Scan for the cell matching the given text and deliver its [x, y] coordinate at center. 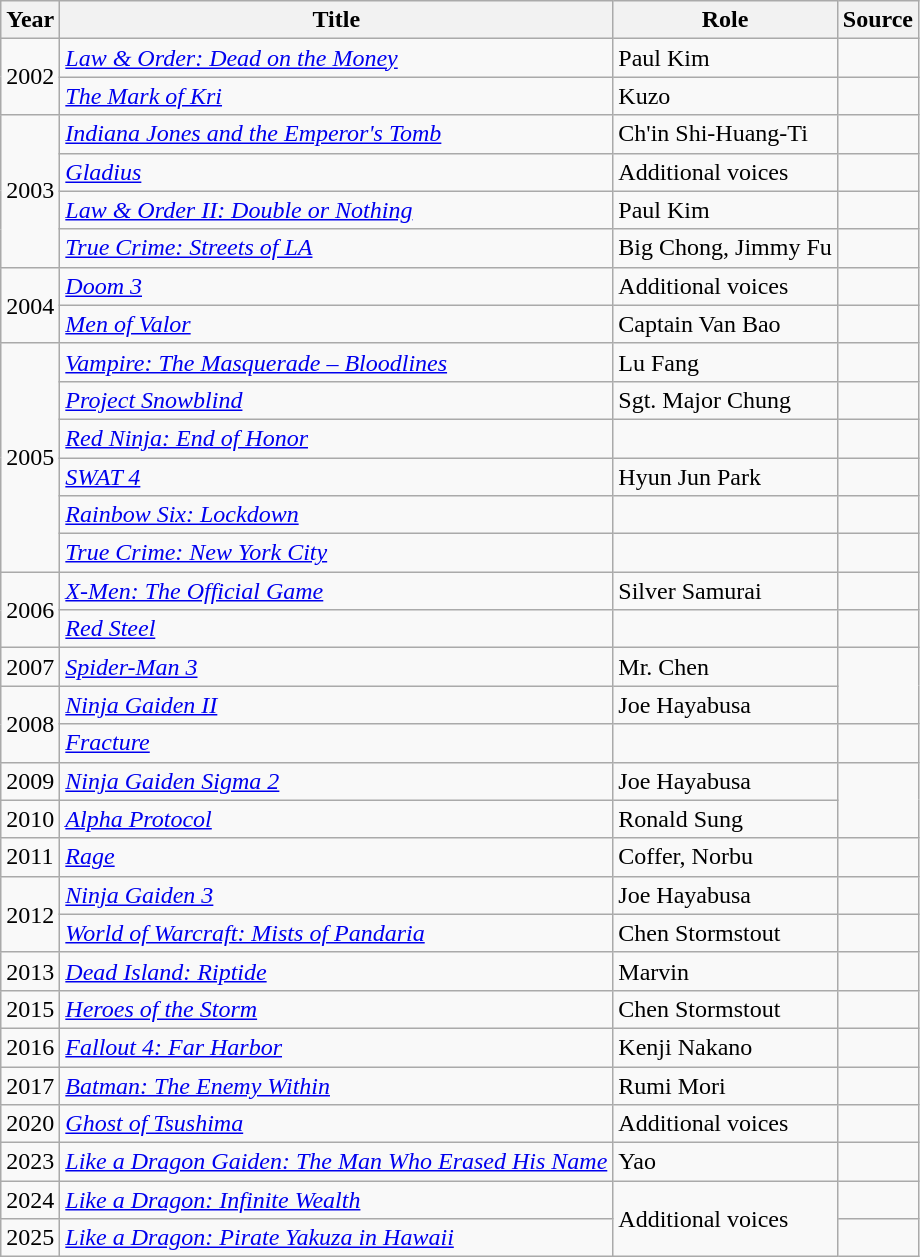
Like a Dragon Gaiden: The Man Who Erased His Name [336, 1162]
Ninja Gaiden Sigma 2 [336, 781]
2023 [30, 1162]
Red Ninja: End of Honor [336, 438]
SWAT 4 [336, 477]
2015 [30, 1009]
2004 [30, 305]
2007 [30, 667]
Ninja Gaiden 3 [336, 895]
Men of Valor [336, 324]
2006 [30, 610]
Doom 3 [336, 286]
2003 [30, 191]
Yao [725, 1162]
The Mark of Kri [336, 96]
2010 [30, 819]
Heroes of the Storm [336, 1009]
Law & Order II: Double or Nothing [336, 210]
Ch'in Shi-Huang-Ti [725, 134]
Ronald Sung [725, 819]
2002 [30, 77]
Lu Fang [725, 362]
Indiana Jones and the Emperor's Tomb [336, 134]
Law & Order: Dead on the Money [336, 58]
True Crime: New York City [336, 553]
Rage [336, 857]
Big Chong, Jimmy Fu [725, 248]
Captain Van Bao [725, 324]
Spider-Man 3 [336, 667]
Red Steel [336, 629]
Project Snowblind [336, 400]
Kuzo [725, 96]
Fallout 4: Far Harbor [336, 1047]
2013 [30, 971]
Alpha Protocol [336, 819]
2009 [30, 781]
2017 [30, 1085]
Mr. Chen [725, 667]
Batman: The Enemy Within [336, 1085]
Kenji Nakano [725, 1047]
Sgt. Major Chung [725, 400]
Fracture [336, 743]
2024 [30, 1200]
Ghost of Tsushima [336, 1124]
2008 [30, 724]
Silver Samurai [725, 591]
Vampire: The Masquerade – Bloodlines [336, 362]
Source [878, 20]
Marvin [725, 971]
2020 [30, 1124]
Ninja Gaiden II [336, 705]
2005 [30, 457]
Gladius [336, 172]
X-Men: The Official Game [336, 591]
Rumi Mori [725, 1085]
Dead Island: Riptide [336, 971]
2011 [30, 857]
World of Warcraft: Mists of Pandaria [336, 933]
Like a Dragon: Pirate Yakuza in Hawaii [336, 1238]
Hyun Jun Park [725, 477]
Title [336, 20]
2012 [30, 914]
Role [725, 20]
Rainbow Six: Lockdown [336, 515]
Coffer, Norbu [725, 857]
2016 [30, 1047]
Year [30, 20]
True Crime: Streets of LA [336, 248]
2025 [30, 1238]
Like a Dragon: Infinite Wealth [336, 1200]
